Identify which cell holds the provided text, then report its (X, Y) central coordinate. 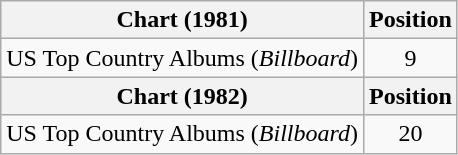
20 (411, 134)
Chart (1981) (182, 20)
9 (411, 58)
Chart (1982) (182, 96)
